Search for the cell housing the specified text and yield its (x, y) center coordinate. 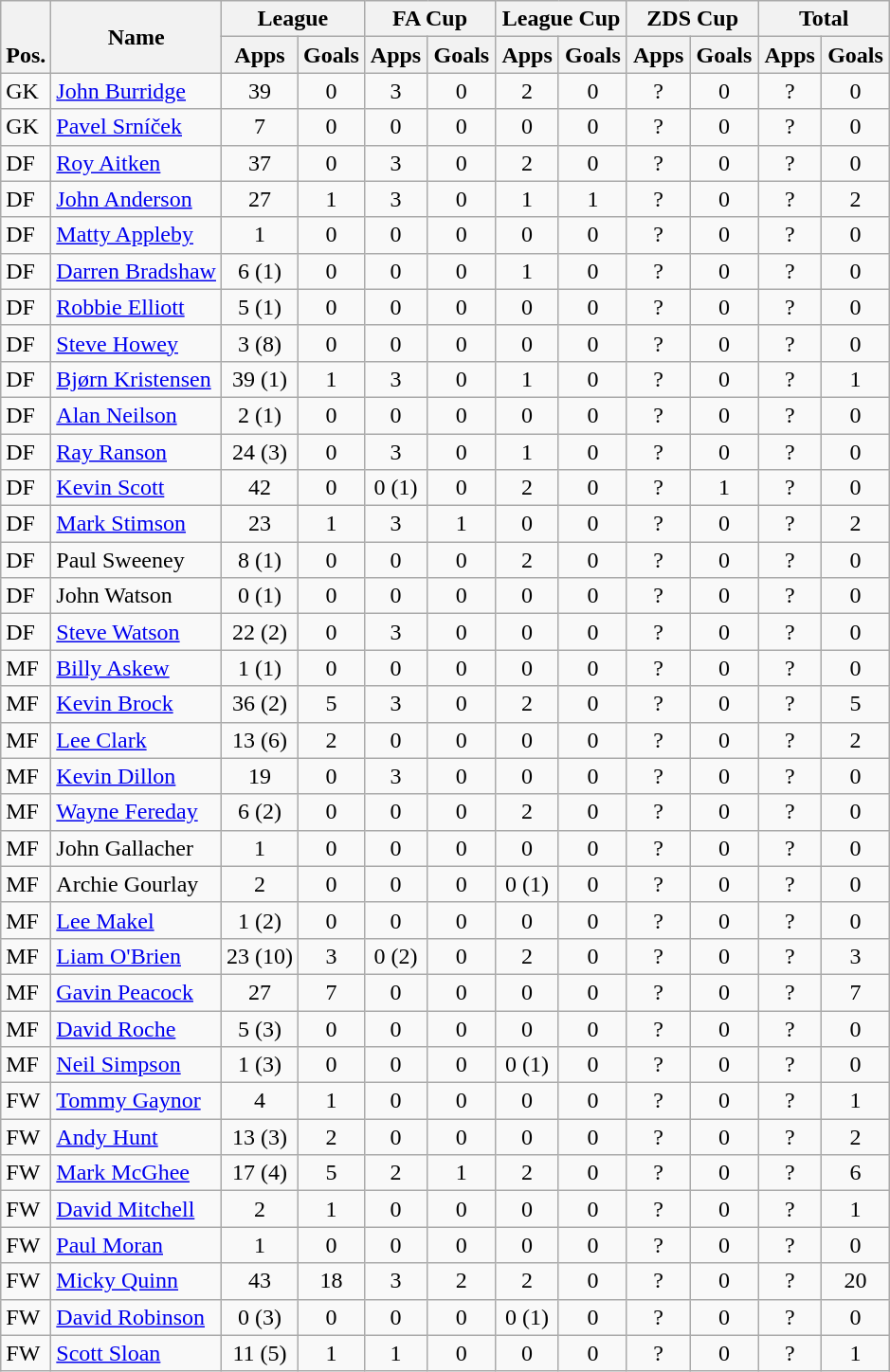
Lee Clark (136, 740)
23 (10) (260, 956)
League Cup (561, 19)
Mark McGhee (136, 1173)
David Mitchell (136, 1209)
Matty Appleby (136, 235)
17 (4) (260, 1173)
League (292, 19)
Kevin Dillon (136, 776)
Andy Hunt (136, 1137)
19 (260, 776)
Ray Ranson (136, 452)
Lee Makel (136, 920)
FA Cup (430, 19)
42 (260, 488)
Pos. (27, 37)
David Robinson (136, 1317)
1 (1) (260, 668)
David Roche (136, 1028)
43 (260, 1281)
Gavin Peacock (136, 992)
Billy Askew (136, 668)
Steve Howey (136, 343)
Name (136, 37)
Paul Sweeney (136, 560)
0 (3) (260, 1317)
39 (1) (260, 379)
20 (855, 1281)
Roy Aitken (136, 163)
Scott Sloan (136, 1353)
13 (6) (260, 740)
Neil Simpson (136, 1065)
Alan Neilson (136, 415)
6 (855, 1173)
18 (332, 1281)
John Burridge (136, 91)
Paul Moran (136, 1245)
Micky Quinn (136, 1281)
22 (2) (260, 632)
6 (2) (260, 812)
24 (3) (260, 452)
Archie Gourlay (136, 884)
3 (8) (260, 343)
Kevin Brock (136, 704)
23 (260, 524)
0 (2) (396, 956)
36 (2) (260, 704)
5 (1) (260, 307)
John Gallacher (136, 848)
5 (3) (260, 1028)
1 (3) (260, 1065)
Tommy Gaynor (136, 1101)
6 (1) (260, 271)
37 (260, 163)
John Anderson (136, 199)
Mark Stimson (136, 524)
Total (825, 19)
39 (260, 91)
11 (5) (260, 1353)
4 (260, 1101)
8 (1) (260, 560)
John Watson (136, 596)
1 (2) (260, 920)
Wayne Fereday (136, 812)
Robbie Elliott (136, 307)
Pavel Srníček (136, 127)
ZDS Cup (692, 19)
Steve Watson (136, 632)
13 (3) (260, 1137)
Kevin Scott (136, 488)
Darren Bradshaw (136, 271)
2 (1) (260, 415)
Bjørn Kristensen (136, 379)
Liam O'Brien (136, 956)
